Detect which cell encompasses the target text, then output its (X, Y) center coordinate. 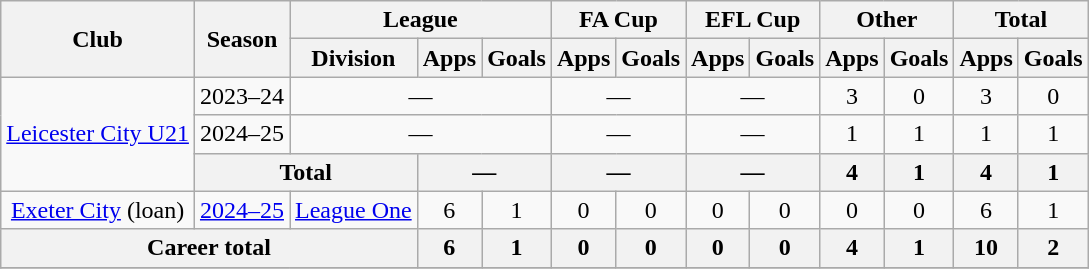
League (421, 20)
Exeter City (loan) (98, 210)
Club (98, 39)
Other (887, 20)
2023–24 (242, 96)
Leicester City U21 (98, 134)
10 (986, 248)
FA Cup (618, 20)
Division (354, 58)
Season (242, 39)
2 (1053, 248)
Career total (209, 248)
League One (354, 210)
EFL Cup (753, 20)
